Capture the cell that displays the provided text and extract its [x, y] central coordinate. 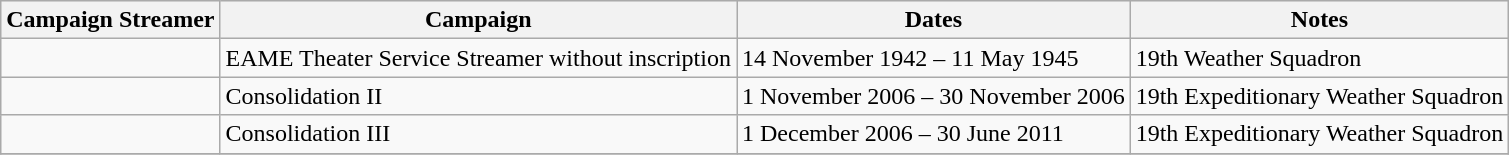
Dates [933, 20]
Consolidation II [478, 96]
EAME Theater Service Streamer without inscription [478, 58]
1 December 2006 – 30 June 2011 [933, 134]
Notes [1320, 20]
Consolidation III [478, 134]
1 November 2006 – 30 November 2006 [933, 96]
Campaign [478, 20]
14 November 1942 – 11 May 1945 [933, 58]
19th Weather Squadron [1320, 58]
Campaign Streamer [110, 20]
